Output the (X, Y) coordinate of the center of the cell containing the given text.  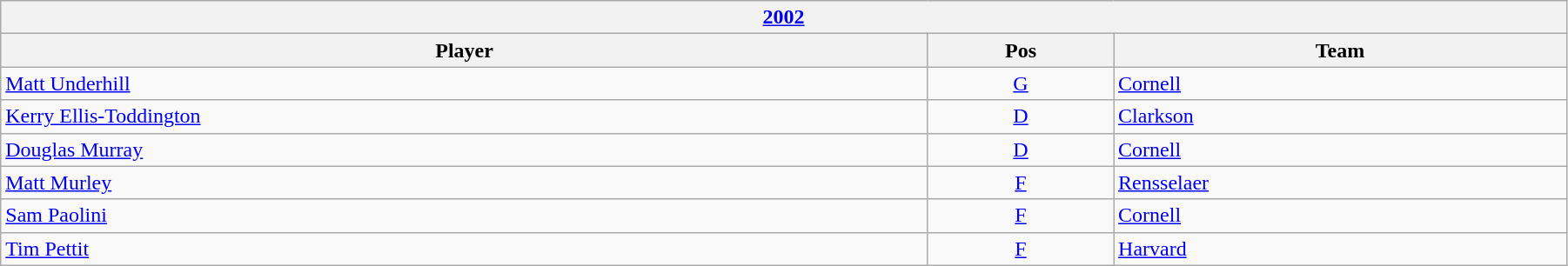
Player (465, 50)
Pos (1020, 50)
Douglas Murray (465, 150)
Clarkson (1340, 116)
G (1020, 83)
Tim Pettit (465, 249)
Matt Underhill (465, 83)
Kerry Ellis-Toddington (465, 116)
Matt Murley (465, 183)
Rensselaer (1340, 183)
2002 (784, 17)
Team (1340, 50)
Sam Paolini (465, 216)
Harvard (1340, 249)
